Locate the cell with the specified text and output its (x, y) center coordinate. 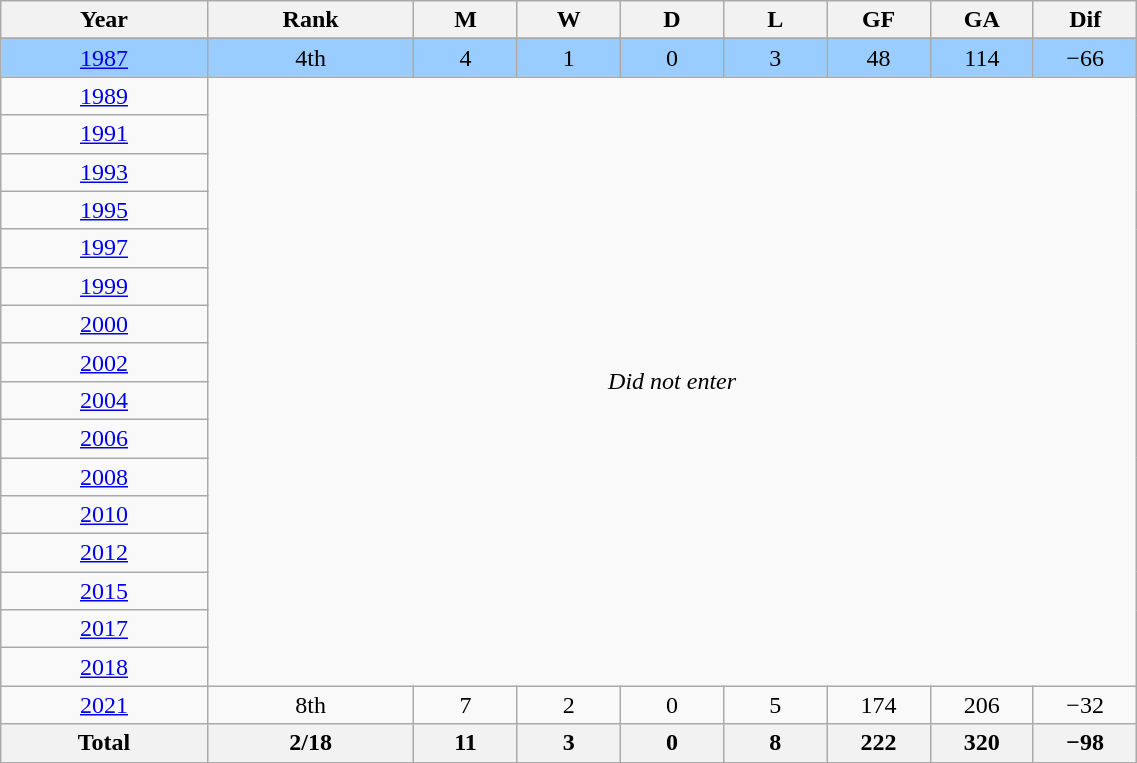
222 (878, 743)
7 (466, 705)
1987 (104, 58)
Did not enter (672, 382)
1991 (104, 134)
48 (878, 58)
174 (878, 705)
Dif (1084, 20)
2 (568, 705)
2000 (104, 324)
4th (310, 58)
2015 (104, 591)
2012 (104, 553)
L (776, 20)
4 (466, 58)
−66 (1084, 58)
1 (568, 58)
2002 (104, 362)
−32 (1084, 705)
1999 (104, 286)
W (568, 20)
1995 (104, 210)
Total (104, 743)
2021 (104, 705)
1997 (104, 248)
GA (982, 20)
Year (104, 20)
2017 (104, 629)
5 (776, 705)
Rank (310, 20)
−98 (1084, 743)
2008 (104, 477)
D (672, 20)
GF (878, 20)
114 (982, 58)
8 (776, 743)
2018 (104, 667)
2/18 (310, 743)
8th (310, 705)
2004 (104, 400)
2010 (104, 515)
1993 (104, 172)
11 (466, 743)
320 (982, 743)
M (466, 20)
206 (982, 705)
2006 (104, 438)
1989 (104, 96)
